Detect which cell encompasses the target text, then output its [x, y] center coordinate. 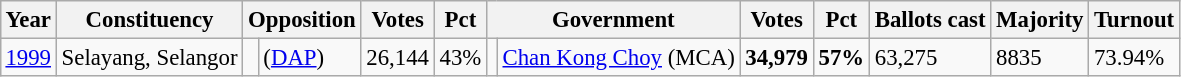
Turnout [1134, 20]
1999 [28, 57]
Constituency [149, 20]
Selayang, Selangor [149, 57]
Year [28, 20]
34,979 [776, 57]
57% [841, 57]
8835 [1040, 57]
Opposition [302, 20]
Ballots cast [930, 20]
73.94% [1134, 57]
43% [460, 57]
Chan Kong Choy (MCA) [618, 57]
(DAP) [310, 57]
Government [614, 20]
26,144 [398, 57]
63,275 [930, 57]
Majority [1040, 20]
